Pinpoint the cell where the given text exists, returning its [x, y] midpoint coordinate. 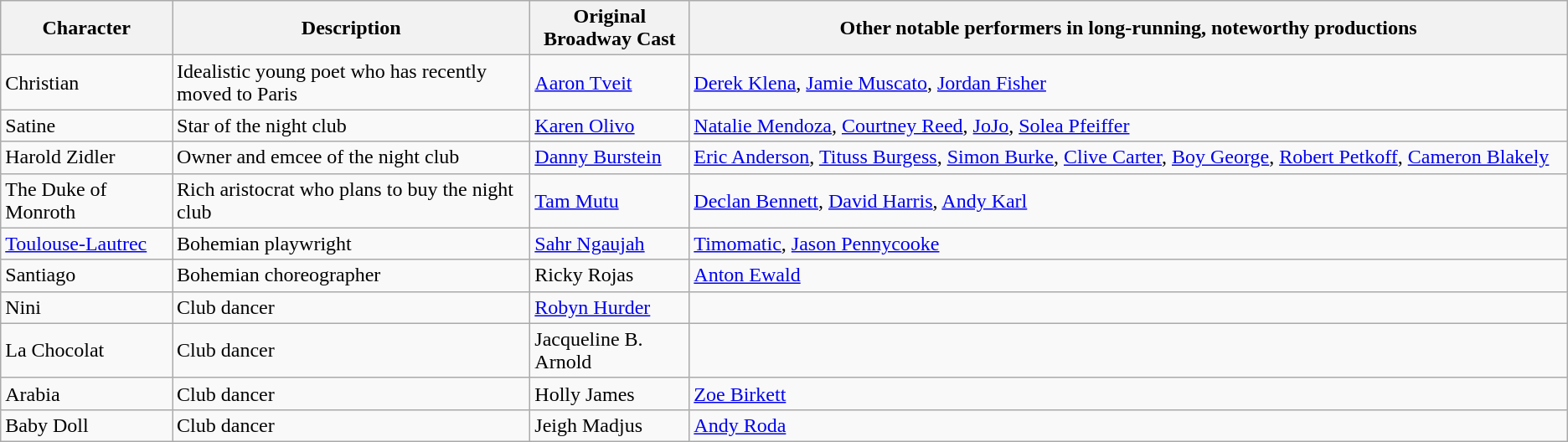
Sahr Ngaujah [610, 244]
Ricky Rojas [610, 275]
Other notable performers in long-running, noteworthy productions [1128, 28]
Character [87, 28]
Arabia [87, 393]
Nini [87, 307]
Tam Mutu [610, 201]
Rich aristocrat who plans to buy the night club [352, 201]
Natalie Mendoza, Courtney Reed, JoJo, Solea Pfeiffer [1128, 126]
Andy Roda [1128, 425]
Christian [87, 82]
The Duke of Monroth [87, 201]
Anton Ewald [1128, 275]
Owner and emcee of the night club [352, 157]
Robyn Hurder [610, 307]
Toulouse-Lautrec [87, 244]
Eric Anderson, Tituss Burgess, Simon Burke, Clive Carter, Boy George, Robert Petkoff, Cameron Blakely [1128, 157]
La Chocolat [87, 350]
Description [352, 28]
Idealistic young poet who has recently moved to Paris [352, 82]
Jeigh Madjus [610, 425]
Satine [87, 126]
Star of the night club [352, 126]
Karen Olivo [610, 126]
Jacqueline B. Arnold [610, 350]
Baby Doll [87, 425]
Zoe Birkett [1128, 393]
Santiago [87, 275]
Harold Zidler [87, 157]
Declan Bennett, David Harris, Andy Karl [1128, 201]
Timomatic, Jason Pennycooke [1128, 244]
Original Broadway Cast [610, 28]
Danny Burstein [610, 157]
Aaron Tveit [610, 82]
Holly James [610, 393]
Derek Klena, Jamie Muscato, Jordan Fisher [1128, 82]
Bohemian playwright [352, 244]
Bohemian choreographer [352, 275]
